Pinpoint the cell where the given text exists, returning its (x, y) midpoint coordinate. 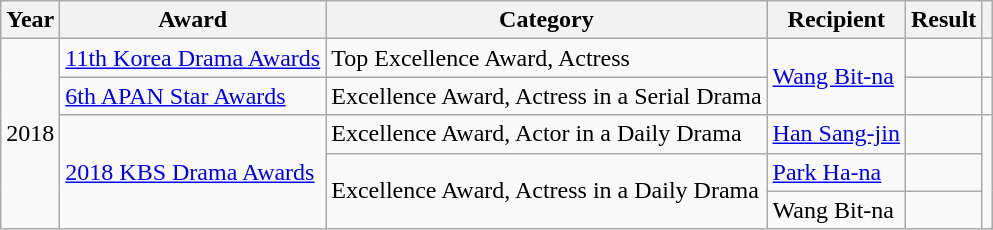
2018 KBS Drama Awards (193, 172)
Park Ha-na (836, 172)
Excellence Award, Actor in a Daily Drama (546, 134)
Category (546, 20)
Year (30, 20)
6th APAN Star Awards (193, 96)
Recipient (836, 20)
Excellence Award, Actress in a Serial Drama (546, 96)
Award (193, 20)
11th Korea Drama Awards (193, 58)
Han Sang-jin (836, 134)
Result (943, 20)
Top Excellence Award, Actress (546, 58)
2018 (30, 134)
Excellence Award, Actress in a Daily Drama (546, 191)
